Find where the given text appears and provide that cell's center as [X, Y] coordinate. 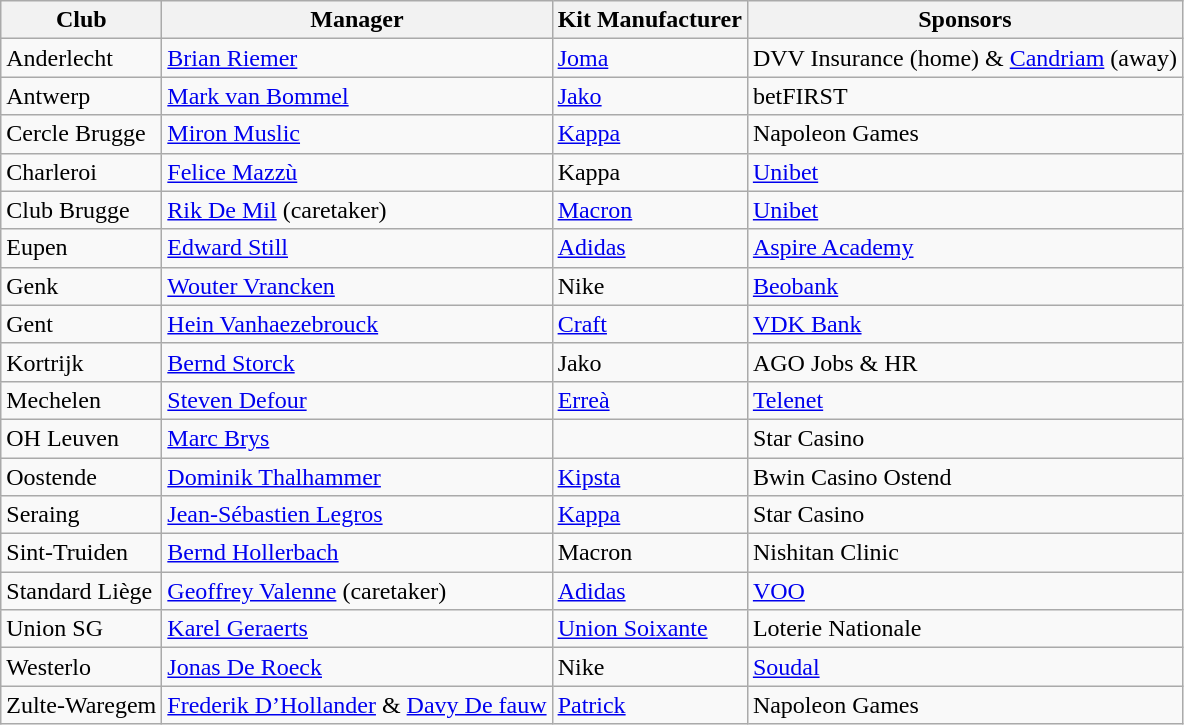
Karel Geraerts [357, 629]
Wouter Vrancken [357, 286]
Telenet [964, 400]
Loterie Nationale [964, 629]
VDK Bank [964, 324]
Edward Still [357, 248]
Bernd Hollerbach [357, 553]
betFIRST [964, 96]
Frederik D’Hollander & Davy De fauw [357, 705]
Aspire Academy [964, 248]
Mechelen [82, 400]
Kortrijk [82, 362]
Marc Brys [357, 438]
Joma [650, 58]
Bernd Storck [357, 362]
Craft [650, 324]
Felice Mazzù [357, 172]
Hein Vanhaezebrouck [357, 324]
Cercle Brugge [82, 134]
Charleroi [82, 172]
Rik De Mil (caretaker) [357, 210]
Oostende [82, 477]
Bwin Casino Ostend [964, 477]
Miron Muslic [357, 134]
Gent [82, 324]
Brian Riemer [357, 58]
Steven Defour [357, 400]
Anderlecht [82, 58]
Club Brugge [82, 210]
Dominik Thalhammer [357, 477]
Seraing [82, 515]
Sponsors [964, 20]
Genk [82, 286]
Eupen [82, 248]
OH Leuven [82, 438]
Erreà [650, 400]
Sint-Truiden [82, 553]
AGO Jobs & HR [964, 362]
Antwerp [82, 96]
Geoffrey Valenne (caretaker) [357, 591]
Jean-Sébastien Legros [357, 515]
VOO [964, 591]
Union SG [82, 629]
DVV Insurance (home) & Candriam (away) [964, 58]
Jonas De Roeck [357, 667]
Club [82, 20]
Standard Liège [82, 591]
Kit Manufacturer [650, 20]
Westerlo [82, 667]
Zulte-Waregem [82, 705]
Union Soixante [650, 629]
Soudal [964, 667]
Kipsta [650, 477]
Nishitan Clinic [964, 553]
Beobank [964, 286]
Patrick [650, 705]
Manager [357, 20]
Mark van Bommel [357, 96]
